For the text-containing cell, return its midpoint in [X, Y] coordinate format. 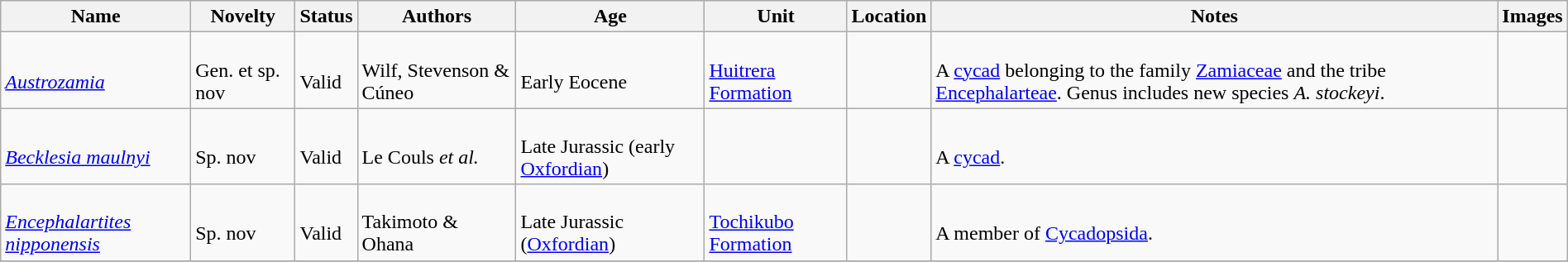
Name [96, 17]
Late Jurassic (early Oxfordian) [610, 146]
A member of Cycadopsida. [1214, 222]
Gen. et sp. nov [243, 70]
Wilf, Stevenson & Cúneo [437, 70]
Location [889, 17]
Status [326, 17]
A cycad belonging to the family Zamiaceae and the tribe Encephalarteae. Genus includes new species A. stockeyi. [1214, 70]
Becklesia maulnyi [96, 146]
Takimoto & Ohana [437, 222]
Le Couls et al. [437, 146]
Unit [776, 17]
Tochikubo Formation [776, 222]
Age [610, 17]
Austrozamia [96, 70]
Late Jurassic (Oxfordian) [610, 222]
Images [1532, 17]
Novelty [243, 17]
Early Eocene [610, 70]
Huitrera Formation [776, 70]
Notes [1214, 17]
A cycad. [1214, 146]
Encephalartites nipponensis [96, 222]
Authors [437, 17]
